Detect which cell encompasses the target text, then output its (x, y) center coordinate. 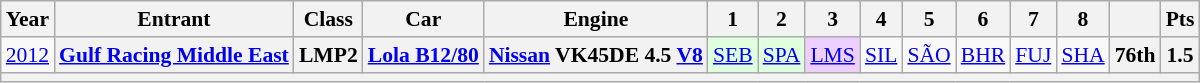
Entrant (174, 19)
Car (424, 19)
6 (984, 19)
Class (328, 19)
Lola B12/80 (424, 55)
SIL (882, 55)
LMS (832, 55)
SEB (733, 55)
7 (1033, 19)
76th (1136, 55)
LMP2 (328, 55)
Engine (596, 19)
2012 (28, 55)
4 (882, 19)
2 (782, 19)
BHR (984, 55)
1.5 (1180, 55)
Pts (1180, 19)
8 (1082, 19)
SÃO (928, 55)
3 (832, 19)
1 (733, 19)
Year (28, 19)
FUJ (1033, 55)
SHA (1082, 55)
SPA (782, 55)
Gulf Racing Middle East (174, 55)
5 (928, 19)
Nissan VK45DE 4.5 V8 (596, 55)
